Return the [x, y] coordinate for the center point of the cell that contains the specified text.  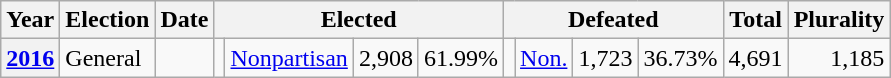
Defeated [613, 20]
1,185 [839, 58]
61.99% [460, 58]
4,691 [756, 58]
1,723 [606, 58]
2016 [30, 58]
Total [756, 20]
Plurality [839, 20]
2,908 [386, 58]
Year [30, 20]
Non. [544, 58]
General [108, 58]
Elected [359, 20]
Nonpartisan [289, 58]
Date [184, 20]
Election [108, 20]
36.73% [680, 58]
